For the text-containing cell, return its midpoint in [X, Y] coordinate format. 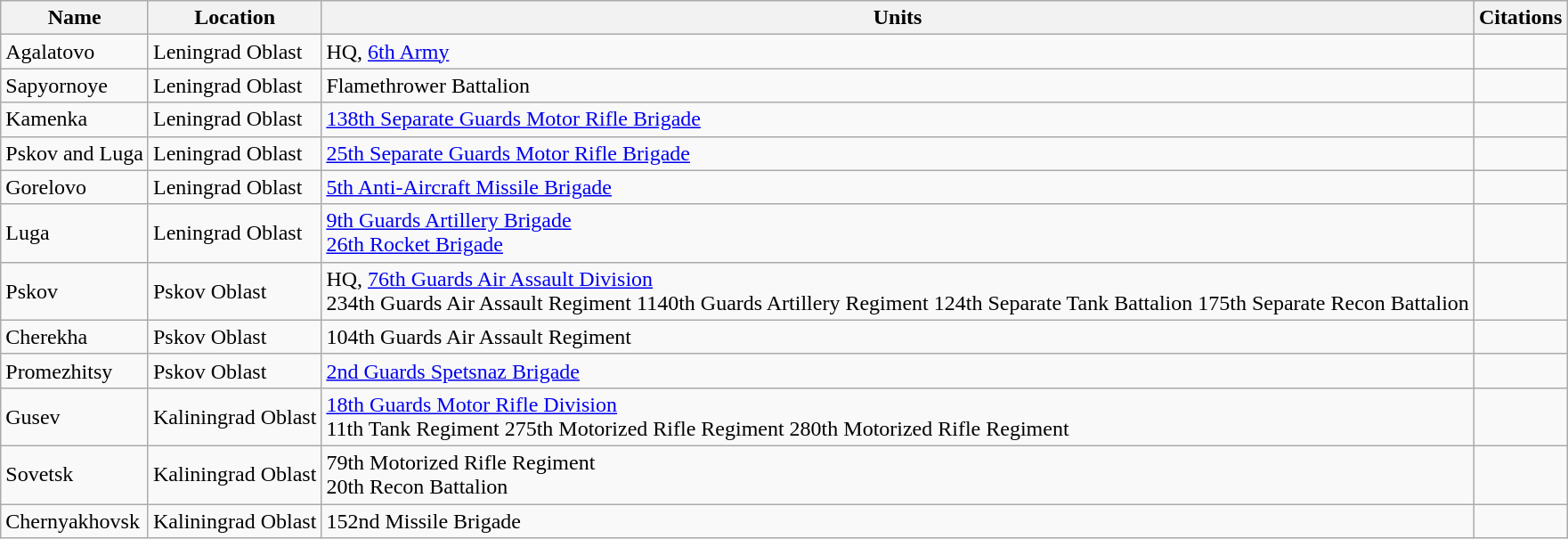
Location [234, 18]
Name [75, 18]
Kamenka [75, 119]
Units [898, 18]
Cherekha [75, 337]
Pskov and Luga [75, 153]
Gusev [75, 417]
2nd Guards Spetsnaz Brigade [898, 371]
Pskov [75, 290]
9th Guards Artillery Brigade26th Rocket Brigade [898, 233]
25th Separate Guards Motor Rifle Brigade [898, 153]
104th Guards Air Assault Regiment [898, 337]
Flamethrower Battalion [898, 86]
HQ, 6th Army [898, 52]
152nd Missile Brigade [898, 521]
18th Guards Motor Rifle Division11th Tank Regiment 275th Motorized Rifle Regiment 280th Motorized Rifle Regiment [898, 417]
Gorelovo [75, 187]
138th Separate Guards Motor Rifle Brigade [898, 119]
Luga [75, 233]
Agalatovo [75, 52]
Citations [1520, 18]
Sapyornoye [75, 86]
Chernyakhovsk [75, 521]
79th Motorized Rifle Regiment20th Recon Battalion [898, 474]
5th Anti-Aircraft Missile Brigade [898, 187]
Promezhitsy [75, 371]
Sovetsk [75, 474]
